Return [x, y] of the center of cell containing provided text 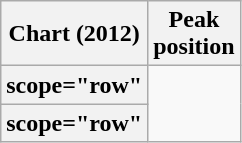
Chart (2012) [74, 34]
Peakposition [194, 34]
